For the text-containing cell, return its midpoint in (x, y) coordinate format. 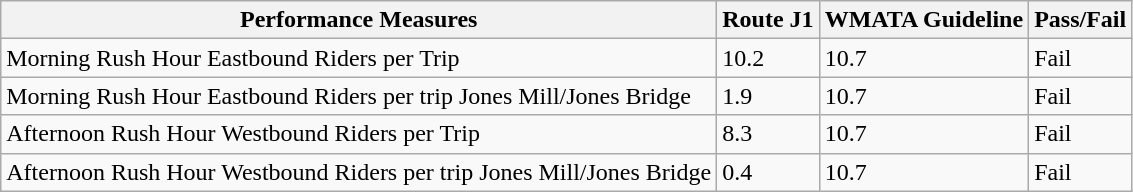
10.2 (768, 58)
Morning Rush Hour Eastbound Riders per Trip (359, 58)
WMATA Guideline (924, 20)
Route J1 (768, 20)
0.4 (768, 172)
Performance Measures (359, 20)
Pass/Fail (1080, 20)
Afternoon Rush Hour Westbound Riders per trip Jones Mill/Jones Bridge (359, 172)
1.9 (768, 96)
8.3 (768, 134)
Afternoon Rush Hour Westbound Riders per Trip (359, 134)
Morning Rush Hour Eastbound Riders per trip Jones Mill/Jones Bridge (359, 96)
